Search for the cell housing the specified text and yield its [X, Y] center coordinate. 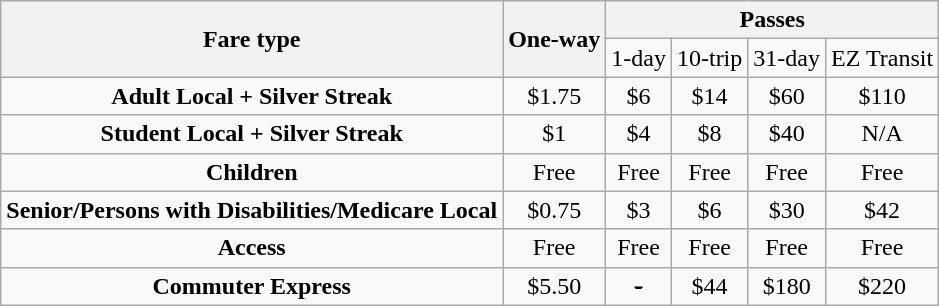
$40 [787, 134]
Fare type [252, 39]
Student Local + Silver Streak [252, 134]
$1.75 [554, 96]
Adult Local + Silver Streak [252, 96]
- [639, 286]
$42 [882, 210]
Children [252, 172]
$4 [639, 134]
$1 [554, 134]
N/A [882, 134]
Passes [772, 20]
10-trip [709, 58]
EZ Transit [882, 58]
$220 [882, 286]
One-way [554, 39]
$8 [709, 134]
$44 [709, 286]
31-day [787, 58]
$0.75 [554, 210]
Senior/Persons with Disabilities/Medicare Local [252, 210]
Commuter Express [252, 286]
Access [252, 248]
$60 [787, 96]
1-day [639, 58]
$30 [787, 210]
$14 [709, 96]
$110 [882, 96]
$3 [639, 210]
$180 [787, 286]
$5.50 [554, 286]
